Locate the cell with the specified text and output its (x, y) center coordinate. 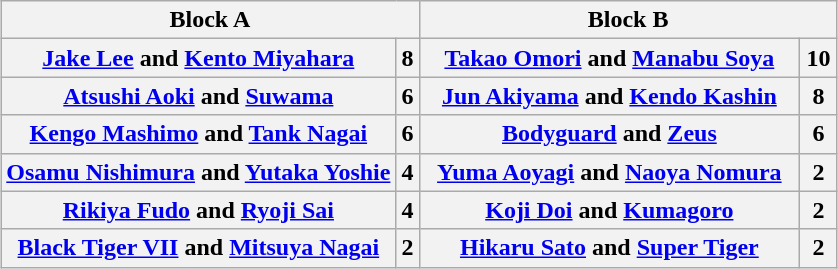
10 (819, 58)
Block A (210, 20)
Block B (628, 20)
Bodyguard and Zeus (610, 134)
Hikaru Sato and Super Tiger (610, 248)
Black Tiger VII and Mitsuya Nagai (198, 248)
Kengo Mashimo and Tank Nagai (198, 134)
Rikiya Fudo and Ryoji Sai (198, 210)
Jake Lee and Kento Miyahara (198, 58)
Takao Omori and Manabu Soya (610, 58)
Jun Akiyama and Kendo Kashin (610, 96)
Osamu Nishimura and Yutaka Yoshie (198, 172)
Yuma Aoyagi and Naoya Nomura (610, 172)
Koji Doi and Kumagoro (610, 210)
Atsushi Aoki and Suwama (198, 96)
